Identify which cell holds the provided text, then report its [x, y] central coordinate. 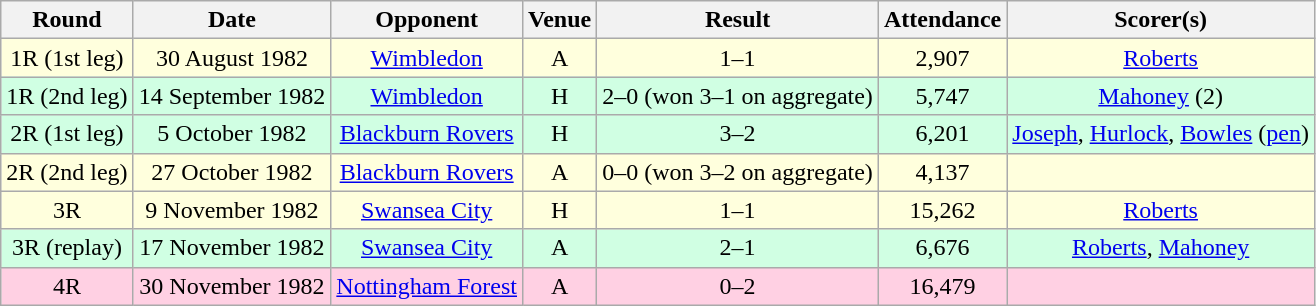
1R (2nd leg) [67, 96]
30 August 1982 [232, 58]
2–1 [738, 248]
6,201 [942, 134]
30 November 1982 [232, 286]
0–2 [738, 286]
15,262 [942, 210]
2R (2nd leg) [67, 172]
17 November 1982 [232, 248]
27 October 1982 [232, 172]
Venue [560, 20]
14 September 1982 [232, 96]
2–0 (won 3–1 on aggregate) [738, 96]
0–0 (won 3–2 on aggregate) [738, 172]
1R (1st leg) [67, 58]
Nottingham Forest [427, 286]
5 October 1982 [232, 134]
Roberts, Mahoney [1161, 248]
Date [232, 20]
Scorer(s) [1161, 20]
3R [67, 210]
Mahoney (2) [1161, 96]
2R (1st leg) [67, 134]
Joseph, Hurlock, Bowles (pen) [1161, 134]
Attendance [942, 20]
Result [738, 20]
16,479 [942, 286]
9 November 1982 [232, 210]
4,137 [942, 172]
3R (replay) [67, 248]
Opponent [427, 20]
2,907 [942, 58]
4R [67, 286]
6,676 [942, 248]
5,747 [942, 96]
3–2 [738, 134]
Round [67, 20]
